Return the [X, Y] coordinate for the center point of the cell that contains the specified text.  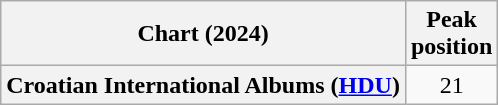
Peakposition [451, 34]
Croatian International Albums (HDU) [204, 85]
Chart (2024) [204, 34]
21 [451, 85]
